Capture the cell that displays the provided text and extract its (x, y) central coordinate. 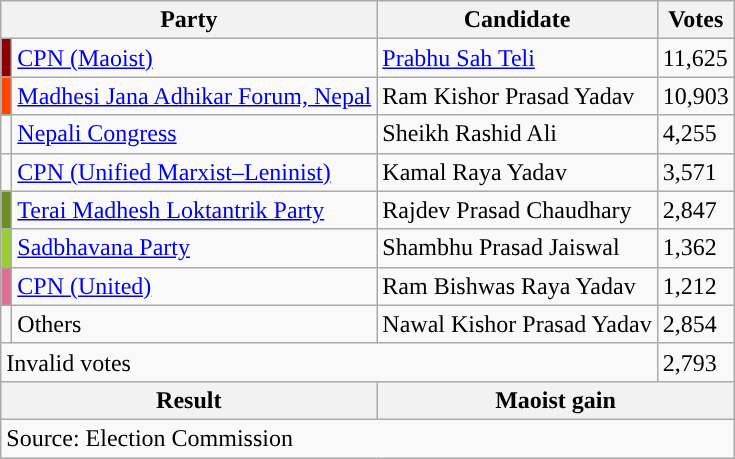
CPN (Unified Marxist–Leninist) (194, 172)
CPN (Maoist) (194, 58)
Rajdev Prasad Chaudhary (517, 210)
1,362 (696, 248)
CPN (United) (194, 286)
Nepali Congress (194, 134)
2,793 (696, 362)
4,255 (696, 134)
2,847 (696, 210)
Nawal Kishor Prasad Yadav (517, 324)
Votes (696, 20)
Source: Election Commission (368, 438)
Prabhu Sah Teli (517, 58)
Terai Madhesh Loktantrik Party (194, 210)
Ram Bishwas Raya Yadav (517, 286)
Sadbhavana Party (194, 248)
Invalid votes (329, 362)
3,571 (696, 172)
10,903 (696, 96)
Shambhu Prasad Jaiswal (517, 248)
1,212 (696, 286)
Ram Kishor Prasad Yadav (517, 96)
Result (189, 400)
Candidate (517, 20)
2,854 (696, 324)
Madhesi Jana Adhikar Forum, Nepal (194, 96)
Maoist gain (556, 400)
11,625 (696, 58)
Others (194, 324)
Kamal Raya Yadav (517, 172)
Sheikh Rashid Ali (517, 134)
Party (189, 20)
